Capture the cell that displays the provided text and extract its (x, y) central coordinate. 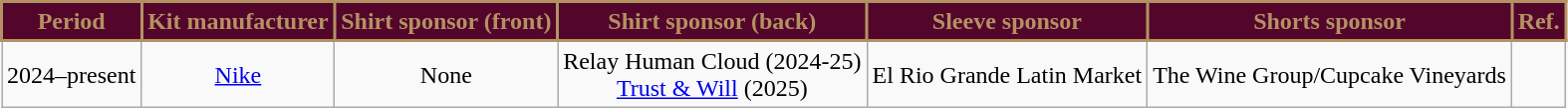
Kit manufacturer (238, 22)
2024–present (72, 74)
Shirt sponsor (front) (446, 22)
Relay Human Cloud (2024-25)Trust & Will (2025) (712, 74)
Period (72, 22)
Shorts sponsor (1330, 22)
Ref. (1538, 22)
Nike (238, 74)
The Wine Group/Cupcake Vineyards (1330, 74)
El Rio Grande Latin Market (1007, 74)
Sleeve sponsor (1007, 22)
Shirt sponsor (back) (712, 22)
None (446, 74)
